Determine the (x, y) coordinate at the center of the cell enclosing the given text.  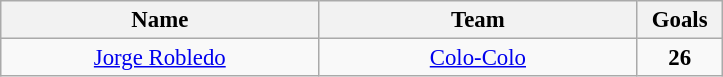
26 (680, 58)
Colo-Colo (478, 58)
Team (478, 20)
Goals (680, 20)
Jorge Robledo (160, 58)
Name (160, 20)
